Return [X, Y] of the center of cell containing provided text 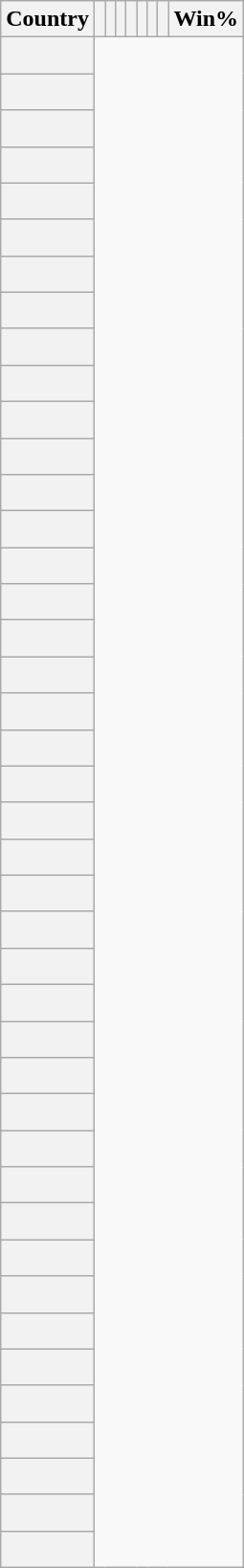
Country [48, 19]
Win% [207, 19]
